Determine the (X, Y) coordinate at the center of the cell enclosing the given text.  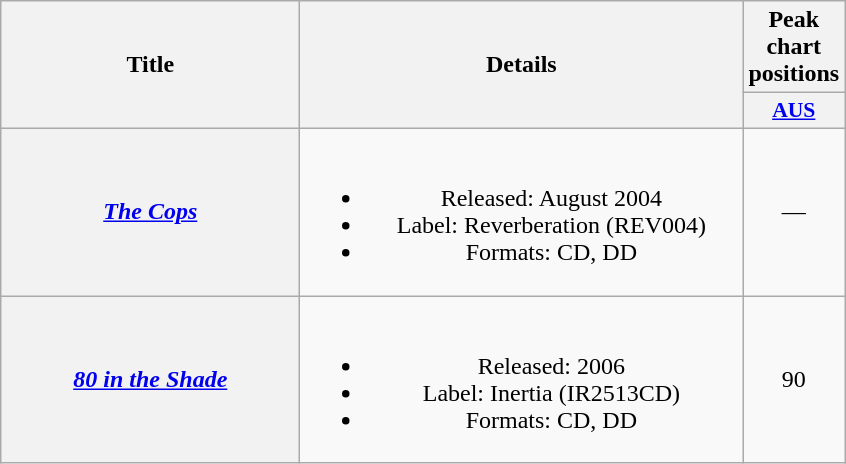
AUS (794, 111)
Peak chart positions (794, 47)
Released: 2006Label: Inertia (IR2513CD)Formats: CD, DD (522, 380)
The Cops (150, 212)
80 in the Shade (150, 380)
90 (794, 380)
Title (150, 65)
— (794, 212)
Details (522, 65)
Released: August 2004Label: Reverberation (REV004)Formats: CD, DD (522, 212)
